Capture the cell that displays the provided text and extract its [x, y] central coordinate. 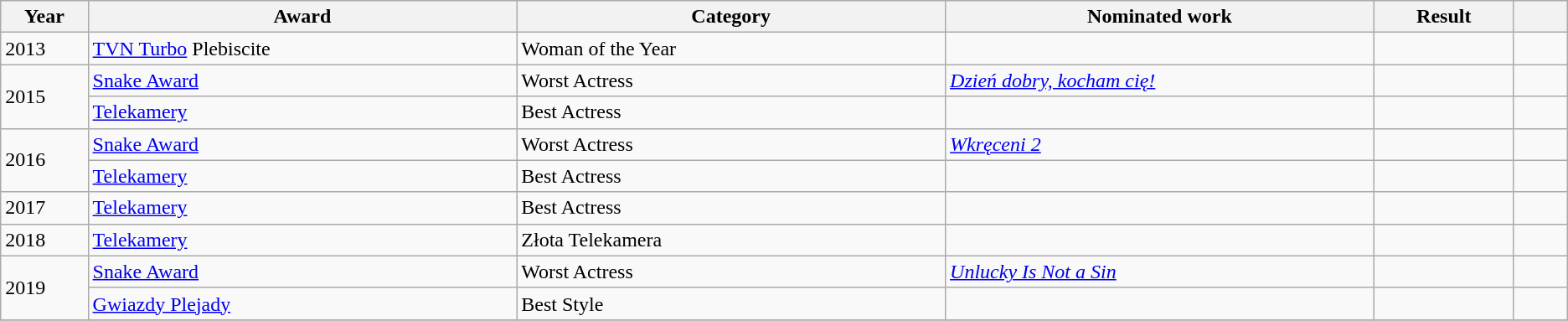
Unlucky Is Not a Sin [1160, 272]
Award [302, 17]
Best Style [731, 303]
Złota Telekamera [731, 240]
2018 [44, 240]
Nominated work [1160, 17]
Gwiazdy Plejady [302, 303]
Woman of the Year [731, 49]
2015 [44, 96]
Wkręceni 2 [1160, 144]
2017 [44, 208]
TVN Turbo Plebiscite [302, 49]
Dzień dobry, kocham cię! [1160, 80]
2016 [44, 160]
2019 [44, 287]
2013 [44, 49]
Category [731, 17]
Result [1444, 17]
Year [44, 17]
